Output the [x, y] coordinate of the center of the cell containing the given text.  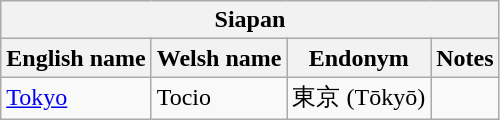
Tocio [219, 98]
Welsh name [219, 58]
Notes [465, 58]
Siapan [250, 20]
English name [76, 58]
Tokyo [76, 98]
東京 (Tōkyō) [359, 98]
Endonym [359, 58]
